Capture the cell that displays the provided text and extract its (X, Y) central coordinate. 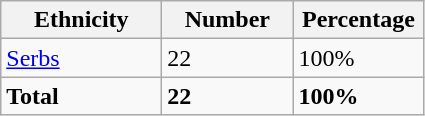
Total (82, 96)
Ethnicity (82, 20)
Number (228, 20)
Serbs (82, 58)
Percentage (358, 20)
